Scan for the cell matching the given text and deliver its [X, Y] coordinate at center. 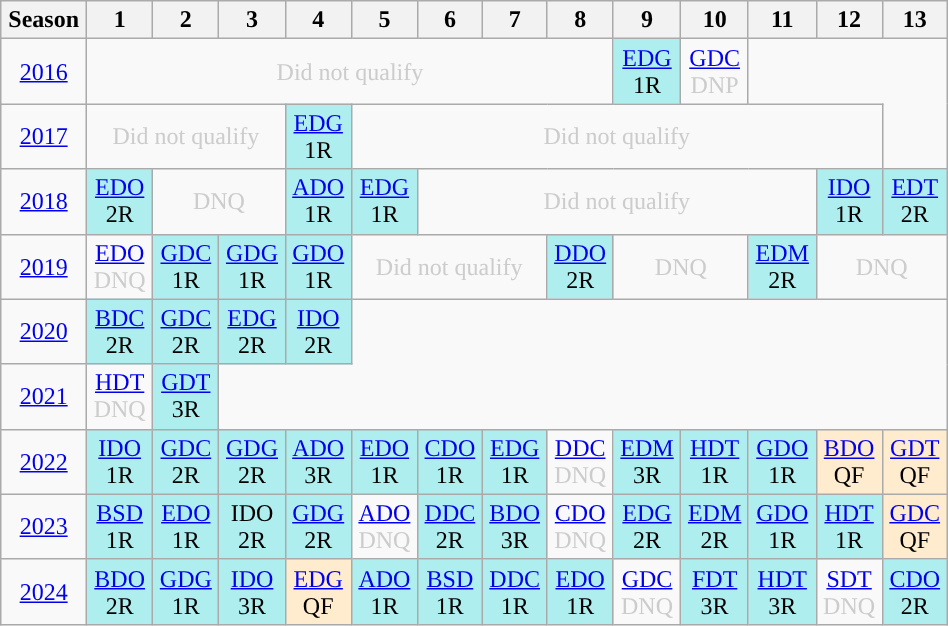
EDT2R [914, 202]
4 [318, 20]
EDODNQ [120, 266]
HDT3R [782, 592]
9 [647, 20]
BDC2R [120, 332]
2023 [44, 526]
DDO2R [580, 266]
ADO3R [318, 462]
8 [580, 20]
DDCDNQ [580, 462]
7 [514, 20]
BDO2R [120, 592]
Season [44, 20]
EDGQF [318, 592]
GDC1R [186, 266]
10 [715, 20]
EDO2R [120, 202]
ADODNQ [384, 526]
3 [252, 20]
GDT3R [186, 396]
BDOQF [849, 462]
GDCQF [914, 526]
1 [120, 20]
2024 [44, 592]
DDC1R [514, 592]
2020 [44, 332]
SDTDNQ [849, 592]
2017 [44, 136]
6 [450, 20]
CDODNQ [580, 526]
GDTQF [914, 462]
FDT3R [715, 592]
IDO3R [252, 592]
GDCDNQ [647, 592]
12 [849, 20]
2016 [44, 72]
2 [186, 20]
CDO2R [914, 592]
2019 [44, 266]
11 [782, 20]
GDCDNP [715, 72]
BDO3R [514, 526]
HDTDNQ [120, 396]
EDM3R [647, 462]
2021 [44, 396]
13 [914, 20]
2022 [44, 462]
5 [384, 20]
2018 [44, 202]
CDO1R [450, 462]
DDC2R [450, 526]
